Pinpoint the cell where the given text exists, returning its (X, Y) midpoint coordinate. 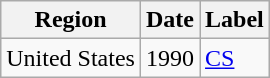
Region (71, 20)
Label (235, 20)
Date (170, 20)
United States (71, 58)
CS (235, 58)
1990 (170, 58)
